For the text-containing cell, return its midpoint in [x, y] coordinate format. 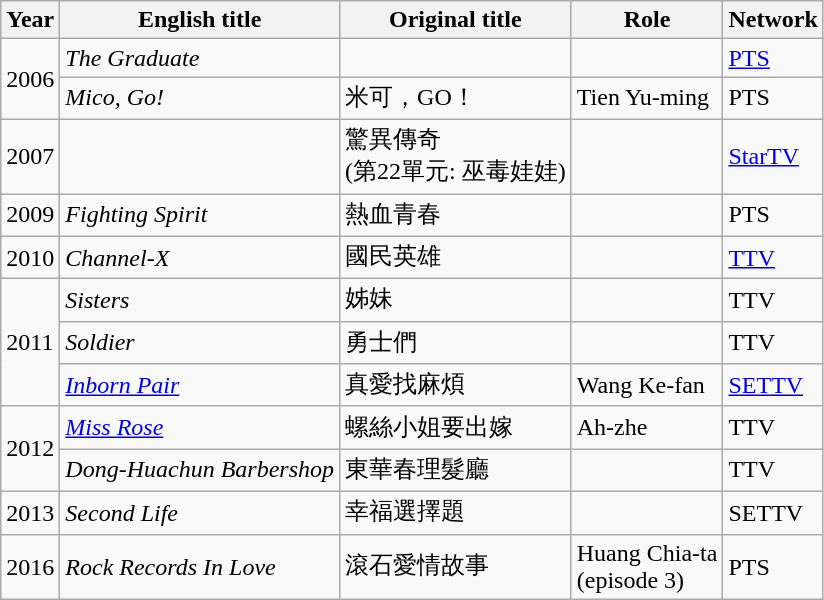
Channel-X [200, 258]
2007 [30, 156]
The Graduate [200, 58]
真愛找麻煩 [456, 386]
2012 [30, 448]
Fighting Spirit [200, 216]
Wang Ke-fan [647, 386]
2011 [30, 343]
Huang Chia-ta (episode 3) [647, 566]
2016 [30, 566]
螺絲小姐要出嫁 [456, 428]
國民英雄 [456, 258]
Second Life [200, 512]
Mico, Go! [200, 98]
姊妹 [456, 300]
熱血青春 [456, 216]
Rock Records In Love [200, 566]
StarTV [773, 156]
東華春理髮廳 [456, 470]
2013 [30, 512]
Tien Yu-ming [647, 98]
勇士們 [456, 342]
滾石愛情故事 [456, 566]
Soldier [200, 342]
2009 [30, 216]
2006 [30, 80]
Sisters [200, 300]
米可，GO！ [456, 98]
Dong-Huachun Barbershop [200, 470]
2010 [30, 258]
Ah-zhe [647, 428]
Miss Rose [200, 428]
Year [30, 20]
Network [773, 20]
Inborn Pair [200, 386]
Role [647, 20]
Original title [456, 20]
English title [200, 20]
幸福選擇題 [456, 512]
驚異傳奇 (第22單元: 巫毒娃娃) [456, 156]
